Pinpoint the cell where the given text exists, returning its (x, y) midpoint coordinate. 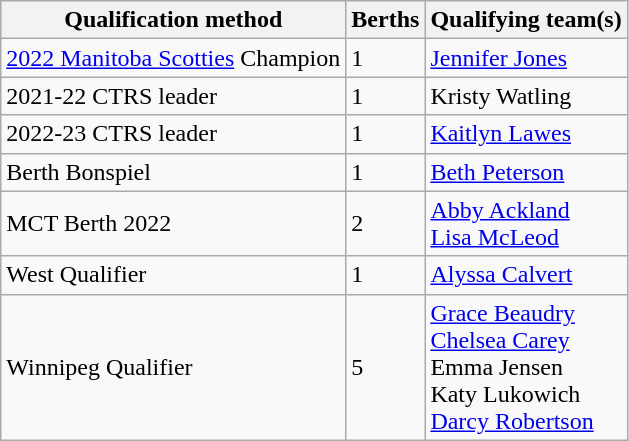
Grace Beaudry Chelsea Carey Emma Jensen Katy Lukowich Darcy Robertson (526, 367)
Qualification method (174, 20)
Berths (386, 20)
Jennifer Jones (526, 58)
West Qualifier (174, 275)
Beth Peterson (526, 172)
Berth Bonspiel (174, 172)
Kaitlyn Lawes (526, 134)
Abby Ackland Lisa McLeod (526, 224)
Kristy Watling (526, 96)
2022-23 CTRS leader (174, 134)
Alyssa Calvert (526, 275)
2022 Manitoba Scotties Champion (174, 58)
2 (386, 224)
2021-22 CTRS leader (174, 96)
Winnipeg Qualifier (174, 367)
Qualifying team(s) (526, 20)
MCT Berth 2022 (174, 224)
5 (386, 367)
